For the text-containing cell, return its midpoint in (x, y) coordinate format. 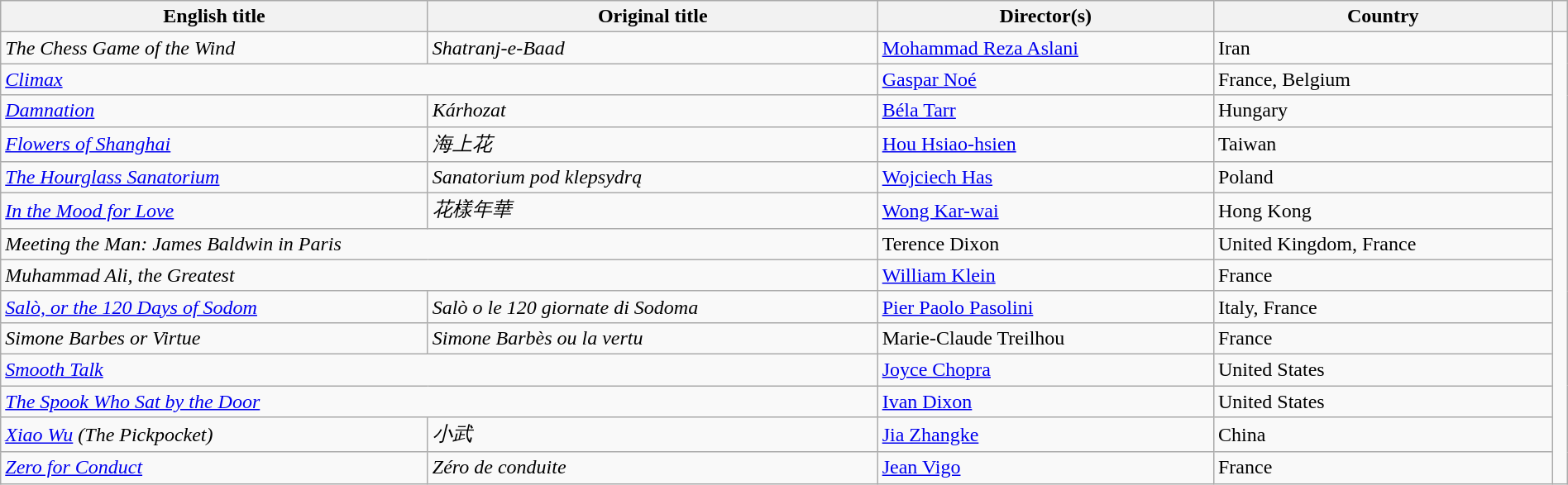
海上花 (653, 144)
Muhammad Ali, the Greatest (439, 275)
小武 (653, 435)
Wong Kar-wai (1045, 212)
Meeting the Man: James Baldwin in Paris (439, 244)
English title (215, 17)
Original title (653, 17)
Italy, France (1383, 307)
Country (1383, 17)
Hungary (1383, 111)
Climax (439, 79)
Simone Barbès ou la vertu (653, 338)
Jean Vigo (1045, 468)
Zero for Conduct (215, 468)
Salò, or the 120 Days of Sodom (215, 307)
France, Belgium (1383, 79)
The Spook Who Sat by the Door (439, 401)
Jia Zhangke (1045, 435)
Xiao Wu (The Pickpocket) (215, 435)
Pier Paolo Pasolini (1045, 307)
Sanatorium pod klepsydrą (653, 178)
Kárhozat (653, 111)
Director(s) (1045, 17)
China (1383, 435)
Flowers of Shanghai (215, 144)
Zéro de conduite (653, 468)
Marie-Claude Treilhou (1045, 338)
花樣年華 (653, 212)
United Kingdom, France (1383, 244)
Taiwan (1383, 144)
Simone Barbes or Virtue (215, 338)
Hong Kong (1383, 212)
Shatranj-e-Baad (653, 48)
In the Mood for Love (215, 212)
Hou Hsiao-hsien (1045, 144)
Damnation (215, 111)
Poland (1383, 178)
The Hourglass Sanatorium (215, 178)
Salò o le 120 giornate di Sodoma (653, 307)
The Chess Game of the Wind (215, 48)
Smooth Talk (439, 369)
William Klein (1045, 275)
Gaspar Noé (1045, 79)
Terence Dixon (1045, 244)
Béla Tarr (1045, 111)
Ivan Dixon (1045, 401)
Iran (1383, 48)
Wojciech Has (1045, 178)
Joyce Chopra (1045, 369)
Mohammad Reza Aslani (1045, 48)
